For the text-containing cell, return its midpoint in (X, Y) coordinate format. 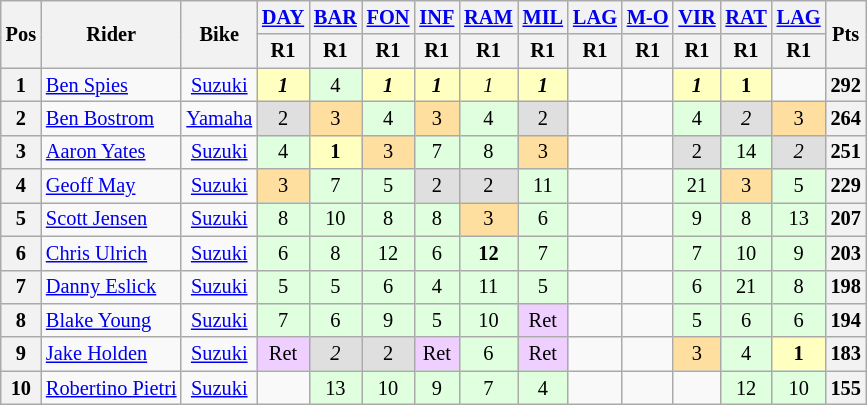
Pos (21, 34)
Geoff May (111, 186)
INF (436, 17)
VIR (696, 17)
Ben Spies (111, 85)
Rider (111, 34)
Yamaha (219, 118)
DAY (283, 17)
Blake Young (111, 320)
RAM (488, 17)
Pts (846, 34)
Jake Holden (111, 354)
198 (846, 287)
264 (846, 118)
Danny Eslick (111, 287)
229 (846, 186)
Ben Bostrom (111, 118)
M-O (648, 17)
Robertino Pietri (111, 388)
Bike (219, 34)
BAR (336, 17)
Chris Ulrich (111, 253)
14 (746, 152)
Scott Jensen (111, 219)
203 (846, 253)
FON (388, 17)
207 (846, 219)
RAT (746, 17)
251 (846, 152)
Aaron Yates (111, 152)
194 (846, 320)
MIL (543, 17)
183 (846, 354)
155 (846, 388)
292 (846, 85)
